Locate the cell with the specified text and output its [x, y] center coordinate. 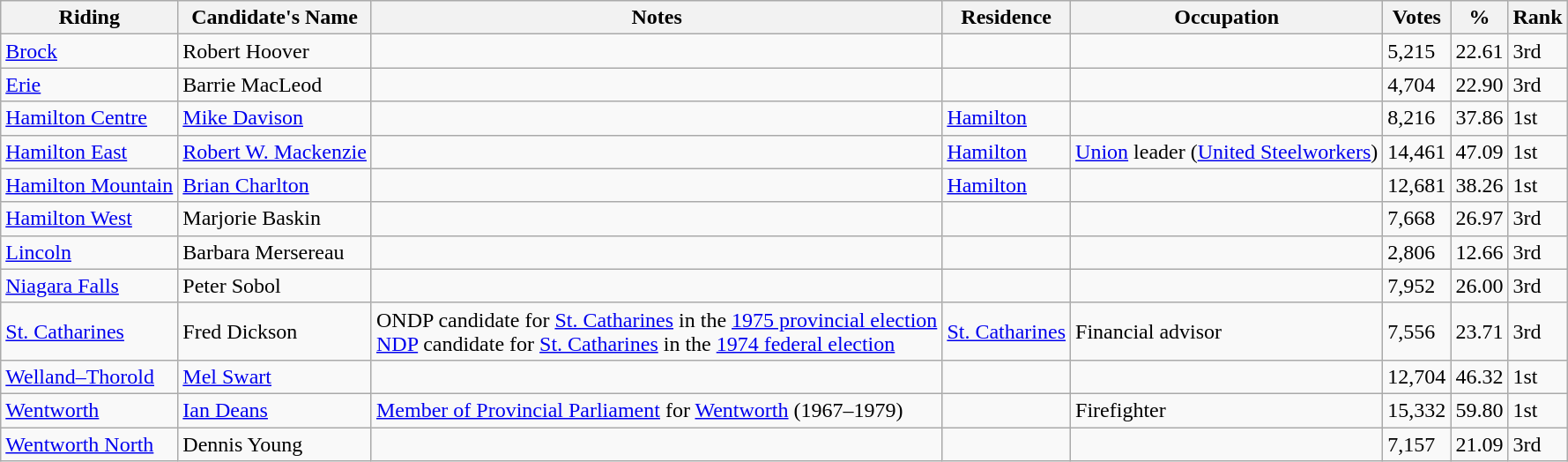
Barbara Mersereau [275, 252]
12,704 [1417, 376]
Erie [90, 85]
38.26 [1479, 185]
23.71 [1479, 332]
8,216 [1417, 118]
Marjorie Baskin [275, 219]
46.32 [1479, 376]
26.00 [1479, 286]
7,556 [1417, 332]
Riding [90, 18]
Fred Dickson [275, 332]
26.97 [1479, 219]
Robert Hoover [275, 51]
47.09 [1479, 152]
4,704 [1417, 85]
ONDP candidate for St. Catharines in the 1975 provincial election NDP candidate for St. Catharines in the 1974 federal election [656, 332]
Ian Deans [275, 410]
Hamilton Centre [90, 118]
7,952 [1417, 286]
Hamilton East [90, 152]
Wentworth [90, 410]
Robert W. Mackenzie [275, 152]
7,157 [1417, 443]
Welland–Thorold [90, 376]
37.86 [1479, 118]
Financial advisor [1227, 332]
Hamilton West [90, 219]
Peter Sobol [275, 286]
Mel Swart [275, 376]
Member of Provincial Parliament for Wentworth (1967–1979) [656, 410]
Dennis Young [275, 443]
5,215 [1417, 51]
Votes [1417, 18]
22.61 [1479, 51]
59.80 [1479, 410]
Notes [656, 18]
2,806 [1417, 252]
Occupation [1227, 18]
12,681 [1417, 185]
Brock [90, 51]
12.66 [1479, 252]
Mike Davison [275, 118]
Brian Charlton [275, 185]
Lincoln [90, 252]
Hamilton Mountain [90, 185]
Barrie MacLeod [275, 85]
Rank [1537, 18]
Union leader (United Steelworkers) [1227, 152]
15,332 [1417, 410]
Niagara Falls [90, 286]
Wentworth North [90, 443]
Firefighter [1227, 410]
7,668 [1417, 219]
% [1479, 18]
22.90 [1479, 85]
Residence [1007, 18]
21.09 [1479, 443]
14,461 [1417, 152]
Candidate's Name [275, 18]
